Scan for the cell matching the given text and deliver its (X, Y) coordinate at center. 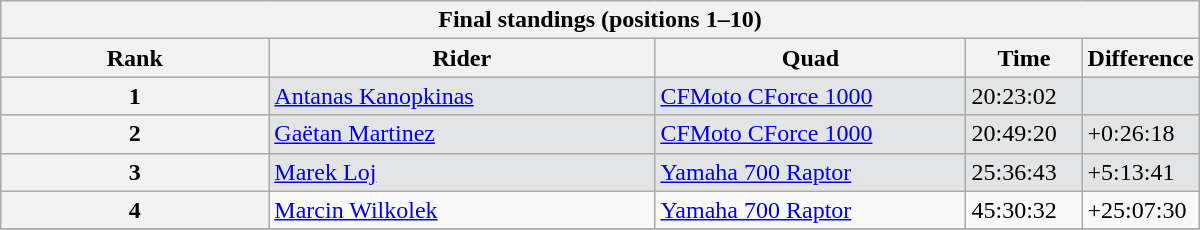
Marcin Wilkolek (462, 210)
25:36:43 (1024, 172)
20:49:20 (1024, 134)
2 (135, 134)
Gaëtan Martinez (462, 134)
45:30:32 (1024, 210)
1 (135, 96)
Final standings (positions 1–10) (600, 20)
Rank (135, 58)
+0:26:18 (1140, 134)
20:23:02 (1024, 96)
+5:13:41 (1140, 172)
Marek Loj (462, 172)
4 (135, 210)
Difference (1140, 58)
Rider (462, 58)
+25:07:30 (1140, 210)
3 (135, 172)
Quad (810, 58)
Antanas Kanopkinas (462, 96)
Time (1024, 58)
